For the text-containing cell, return its midpoint in (x, y) coordinate format. 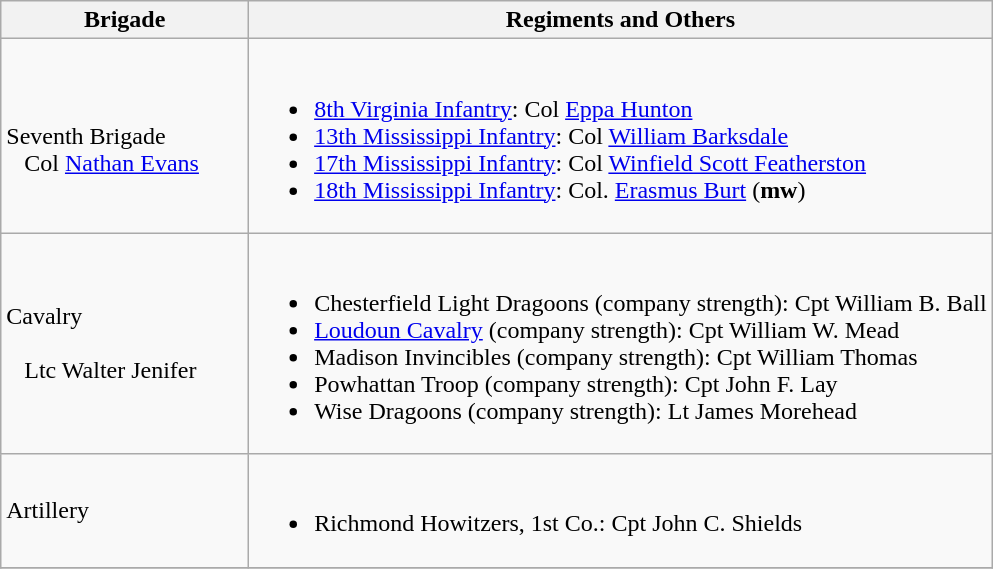
Seventh Brigade Col Nathan Evans (125, 136)
Regiments and Others (621, 20)
Cavalry Ltc Walter Jenifer (125, 344)
Richmond Howitzers, 1st Co.: Cpt John C. Shields (621, 510)
Brigade (125, 20)
Artillery (125, 510)
